Pinpoint the cell where the given text exists, returning its (X, Y) midpoint coordinate. 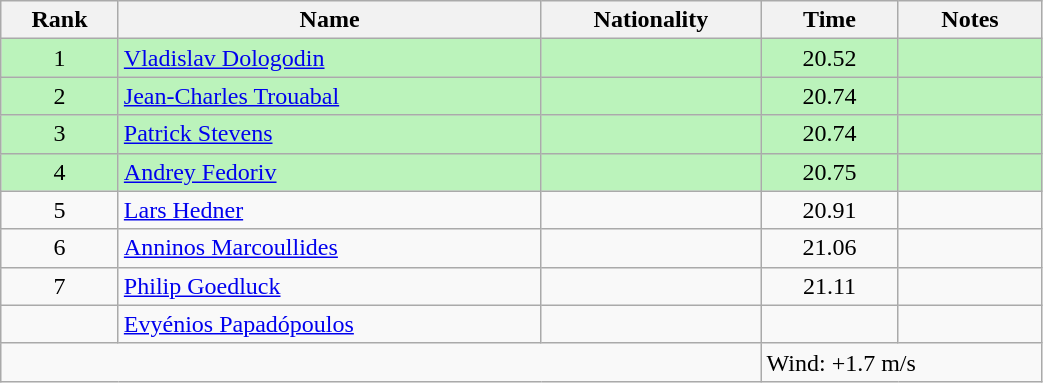
2 (60, 96)
4 (60, 172)
Name (329, 20)
1 (60, 58)
Time (830, 20)
6 (60, 248)
Wind: +1.7 m/s (902, 362)
7 (60, 286)
Rank (60, 20)
Patrick Stevens (329, 134)
3 (60, 134)
Anninos Marcoullides (329, 248)
Notes (970, 20)
21.06 (830, 248)
Vladislav Dologodin (329, 58)
Evyénios Papadópoulos (329, 324)
20.91 (830, 210)
Lars Hedner (329, 210)
Philip Goedluck (329, 286)
Andrey Fedoriv (329, 172)
20.52 (830, 58)
Nationality (651, 20)
21.11 (830, 286)
Jean-Charles Trouabal (329, 96)
20.75 (830, 172)
5 (60, 210)
